Return the [x, y] coordinate for the center point of the cell that contains the specified text.  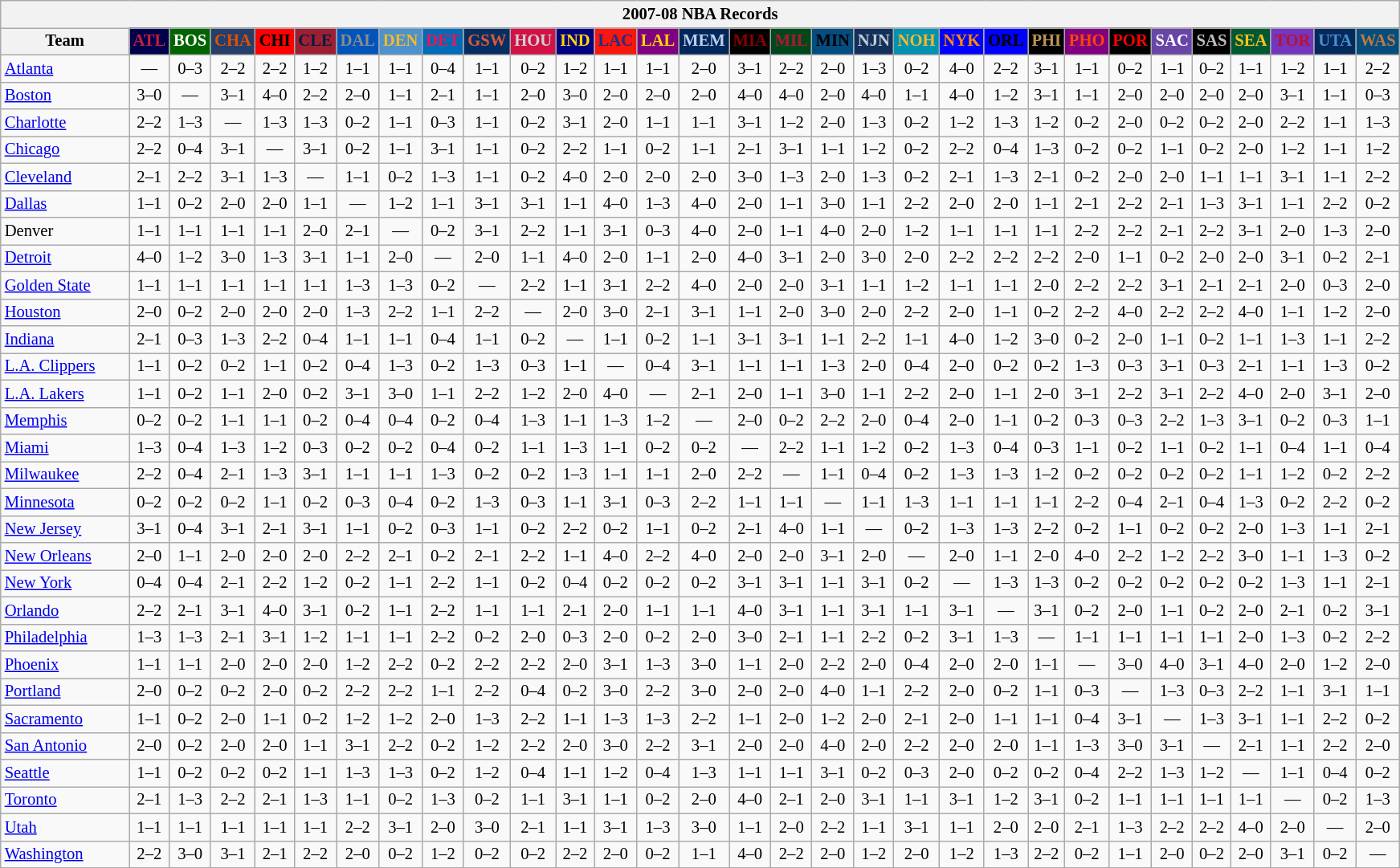
POR [1129, 41]
New Jersey [65, 529]
Chicago [65, 149]
BOS [190, 41]
IND [575, 41]
Philadelphia [65, 638]
ATL [149, 41]
CHA [233, 41]
Portland [65, 691]
Minnesota [65, 502]
Washington [65, 854]
DET [443, 41]
ORL [1006, 41]
Utah [65, 827]
MIN [833, 41]
GSW [487, 41]
SAC [1173, 41]
TOR [1292, 41]
Atlanta [65, 68]
PHO [1087, 41]
Denver [65, 230]
Orlando [65, 610]
Detroit [65, 258]
PHI [1047, 41]
LAC [615, 41]
San Antonio [65, 746]
Toronto [65, 800]
Seattle [65, 773]
NOH [917, 41]
WAS [1378, 41]
Milwaukee [65, 475]
Golden State [65, 285]
NYK [961, 41]
L.A. Lakers [65, 393]
HOU [533, 41]
Miami [65, 447]
Dallas [65, 204]
MIA [750, 41]
LAL [658, 41]
Sacramento [65, 719]
2007-08 NBA Records [700, 14]
Phoenix [65, 664]
Memphis [65, 421]
Indiana [65, 340]
New York [65, 583]
DAL [358, 41]
New Orleans [65, 556]
MIL [792, 41]
Cleveland [65, 177]
CHI [275, 41]
L.A. Clippers [65, 366]
Houston [65, 312]
SEA [1251, 41]
Charlotte [65, 123]
SAS [1212, 41]
DEN [400, 41]
UTA [1335, 41]
CLE [315, 41]
Team [65, 41]
Boston [65, 96]
NJN [874, 41]
MEM [704, 41]
